Return the (X, Y) coordinate for the center point of the cell that contains the specified text.  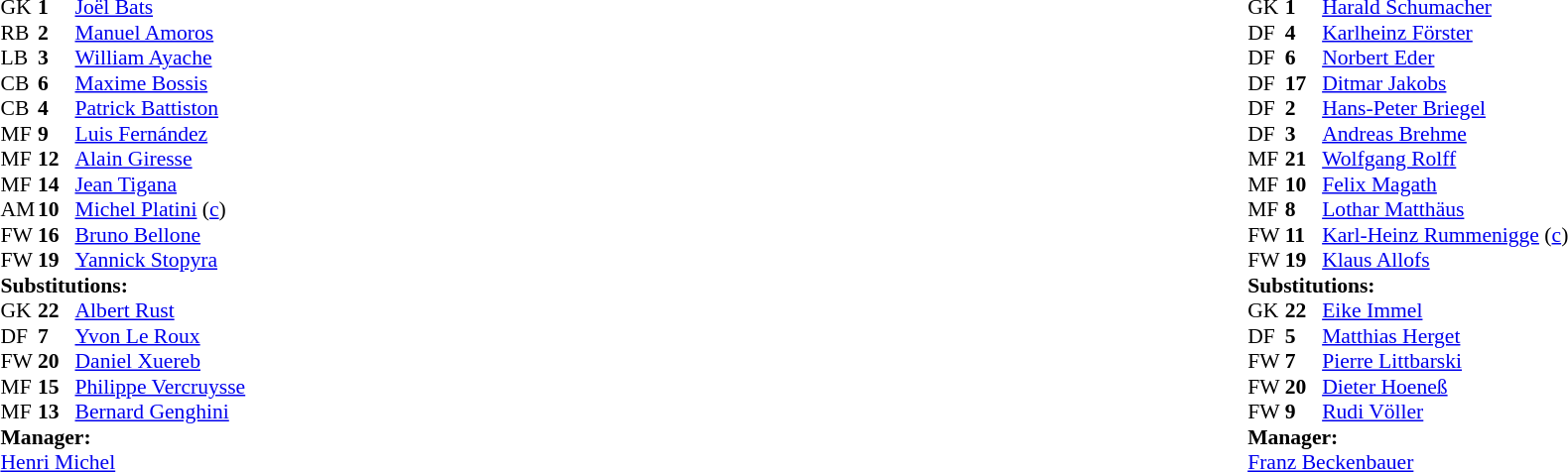
Albert Rust (161, 310)
Jean Tigana (161, 184)
Rudi Völler (1445, 412)
Alain Giresse (161, 160)
Felix Magath (1445, 184)
AM (19, 209)
16 (57, 235)
5 (1304, 336)
Manuel Amoros (161, 33)
RB (19, 33)
Norbert Eder (1445, 59)
Philippe Vercruysse (161, 387)
LB (19, 59)
Yannick Stopyra (161, 261)
Lothar Matthäus (1445, 209)
21 (1304, 160)
Bernard Genghini (161, 412)
Andreas Brehme (1445, 134)
Ditmar Jakobs (1445, 83)
Klaus Allofs (1445, 261)
11 (1304, 235)
13 (57, 412)
Karl-Heinz Rummenigge (c) (1445, 235)
Luis Fernández (161, 134)
Pierre Littbarski (1445, 362)
8 (1304, 209)
Matthias Herget (1445, 336)
12 (57, 160)
Karlheinz Förster (1445, 33)
Daniel Xuereb (161, 362)
17 (1304, 83)
Hans-Peter Briegel (1445, 108)
14 (57, 184)
Bruno Bellone (161, 235)
Dieter Hoeneß (1445, 387)
Eike Immel (1445, 310)
Maxime Bossis (161, 83)
Wolfgang Rolff (1445, 160)
William Ayache (161, 59)
Michel Platini (c) (161, 209)
15 (57, 387)
Patrick Battiston (161, 108)
Yvon Le Roux (161, 336)
